Extract the [X, Y] coordinate from the center of the cell holding the provided text.  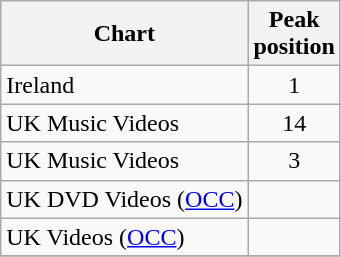
Ireland [124, 85]
Chart [124, 34]
Peakposition [294, 34]
1 [294, 85]
UK DVD Videos (OCC) [124, 199]
14 [294, 123]
UK Videos (OCC) [124, 237]
3 [294, 161]
